Identify which cell holds the provided text, then report its [x, y] central coordinate. 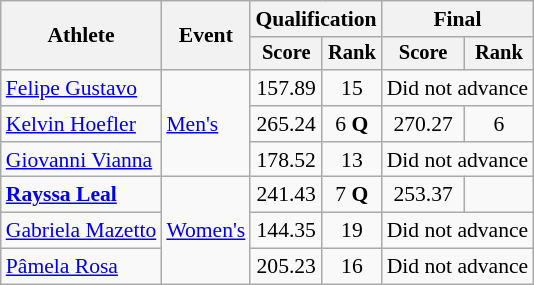
Athlete [82, 36]
6 Q [352, 124]
Gabriela Mazetto [82, 231]
270.27 [424, 124]
Men's [206, 124]
Event [206, 36]
15 [352, 88]
13 [352, 160]
16 [352, 267]
7 Q [352, 195]
Pâmela Rosa [82, 267]
Rayssa Leal [82, 195]
205.23 [286, 267]
241.43 [286, 195]
Kelvin Hoefler [82, 124]
Final [458, 19]
265.24 [286, 124]
157.89 [286, 88]
144.35 [286, 231]
253.37 [424, 195]
Qualification [316, 19]
178.52 [286, 160]
19 [352, 231]
Women's [206, 230]
Giovanni Vianna [82, 160]
6 [500, 124]
Felipe Gustavo [82, 88]
